Pinpoint the cell where the given text exists, returning its [X, Y] midpoint coordinate. 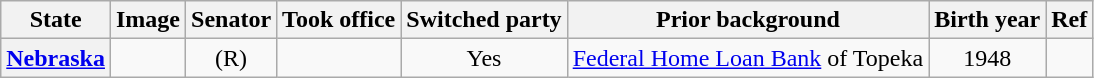
Senator [232, 20]
Image [148, 20]
Switched party [484, 20]
Took office [339, 20]
State [56, 20]
Yes [484, 58]
Birth year [988, 20]
1948 [988, 58]
Ref [1070, 20]
Prior background [748, 20]
Nebraska [56, 58]
(R) [232, 58]
Federal Home Loan Bank of Topeka [748, 58]
